From the cell containing the given text, extract its center point as [X, Y] coordinate. 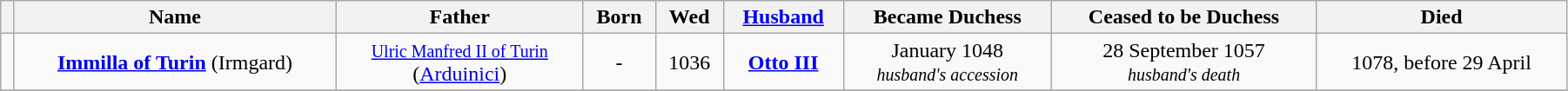
Immilla of Turin (Irmgard) [174, 62]
Born [620, 17]
28 September 1057husband's death [1183, 62]
- [620, 62]
1078, before 29 April [1442, 62]
1036 [689, 62]
Otto III [783, 62]
Ceased to be Duchess [1183, 17]
Became Duchess [947, 17]
January 1048husband's accession [947, 62]
Ulric Manfred II of Turin(Arduinici) [459, 62]
Father [459, 17]
Died [1442, 17]
Wed [689, 17]
Name [174, 17]
Husband [783, 17]
